Search for the cell housing the specified text and yield its [X, Y] center coordinate. 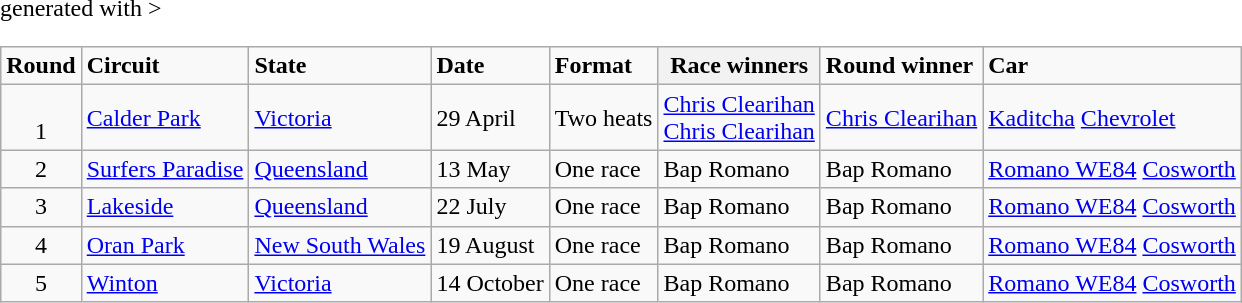
Winton [165, 283]
2 [41, 169]
Chris ClearihanChris Clearihan [739, 118]
State [340, 66]
Date [490, 66]
Round [41, 66]
1 [41, 118]
Format [604, 66]
Circuit [165, 66]
Oran Park [165, 245]
Surfers Paradise [165, 169]
Chris Clearihan [901, 118]
Lakeside [165, 207]
Car [1112, 66]
5 [41, 283]
Race winners [739, 66]
4 [41, 245]
29 April [490, 118]
Two heats [604, 118]
Round winner [901, 66]
19 August [490, 245]
14 October [490, 283]
Kaditcha Chevrolet [1112, 118]
Calder Park [165, 118]
New South Wales [340, 245]
22 July [490, 207]
13 May [490, 169]
3 [41, 207]
